Provide the (X, Y) coordinate of the cell's center where the given text is located.  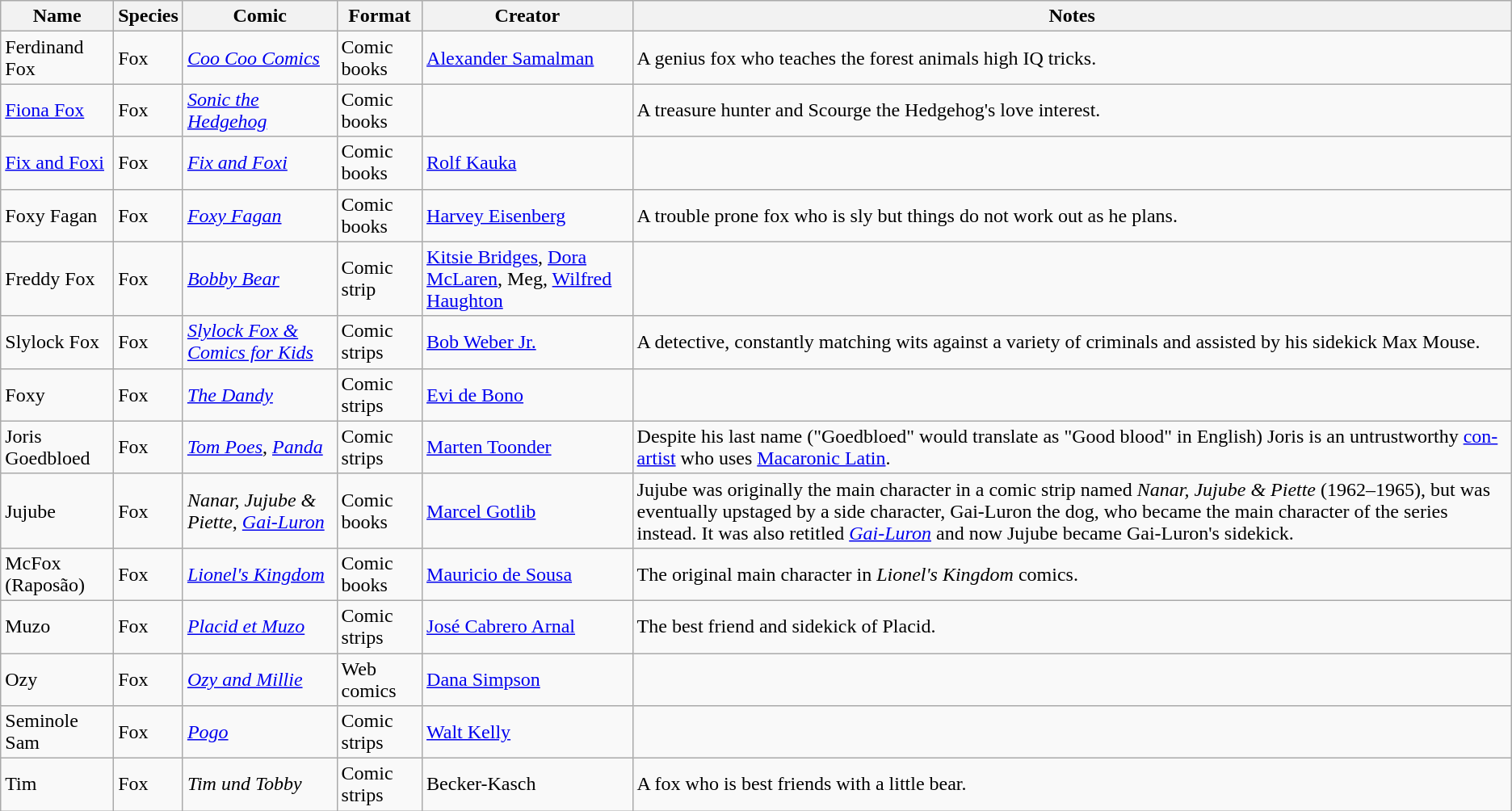
Lionel's Kingdom (260, 574)
Placid et Muzo (260, 627)
Jujube (57, 511)
Notes (1072, 16)
Marten Toonder (528, 448)
Bobby Bear (260, 279)
Web comics (380, 679)
Mauricio de Sousa (528, 574)
A treasure hunter and Scourge the Hedgehog's love interest. (1072, 110)
Kitsie Bridges, Dora McLaren, Meg, Wilfred Haughton (528, 279)
José Cabrero Arnal (528, 627)
Rolf Kauka (528, 163)
Foxy (57, 394)
Pogo (260, 732)
The original main character in Lionel's Kingdom comics. (1072, 574)
Walt Kelly (528, 732)
Alexander Samalman (528, 58)
Nanar, Jujube & Piette, Gai-Luron (260, 511)
Sonic the Hedgehog (260, 110)
Joris Goedbloed (57, 448)
Name (57, 16)
Tim und Tobby (260, 785)
Becker-Kasch (528, 785)
Dana Simpson (528, 679)
Muzo (57, 627)
The best friend and sidekick of Placid. (1072, 627)
Tim (57, 785)
Species (149, 16)
Freddy Fox (57, 279)
Creator (528, 16)
Fiona Fox (57, 110)
Comic (260, 16)
A detective, constantly matching wits against a variety of criminals and assisted by his sidekick Max Mouse. (1072, 342)
Coo Coo Comics (260, 58)
Evi de Bono (528, 394)
McFox (Raposão) (57, 574)
Slylock Fox & Comics for Kids (260, 342)
Despite his last name ("Goedbloed" would translate as "Good blood" in English) Joris is an untrustworthy con-artist who uses Macaronic Latin. (1072, 448)
Slylock Fox (57, 342)
Ferdinand Fox (57, 58)
Tom Poes, Panda (260, 448)
Comic strip (380, 279)
Marcel Gotlib (528, 511)
A trouble prone fox who is sly but things do not work out as he plans. (1072, 215)
Ozy (57, 679)
Bob Weber Jr. (528, 342)
The Dandy (260, 394)
A genius fox who teaches the forest animals high IQ tricks. (1072, 58)
Ozy and Millie (260, 679)
Format (380, 16)
A fox who is best friends with a little bear. (1072, 785)
Seminole Sam (57, 732)
Harvey Eisenberg (528, 215)
